Detect which cell encompasses the target text, then output its (X, Y) center coordinate. 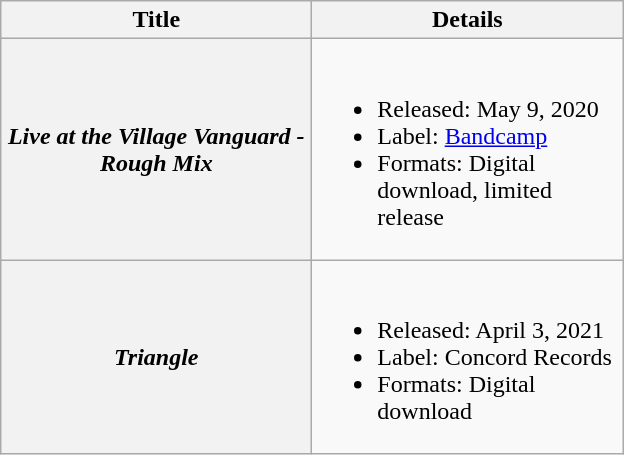
Details (468, 20)
Released: May 9, 2020Label: BandcampFormats: Digital download, limited release (468, 150)
Triangle (156, 357)
Title (156, 20)
Live at the Village Vanguard - Rough Mix (156, 150)
Released: April 3, 2021Label: Concord RecordsFormats: Digital download (468, 357)
